Search for the cell housing the specified text and yield its [X, Y] center coordinate. 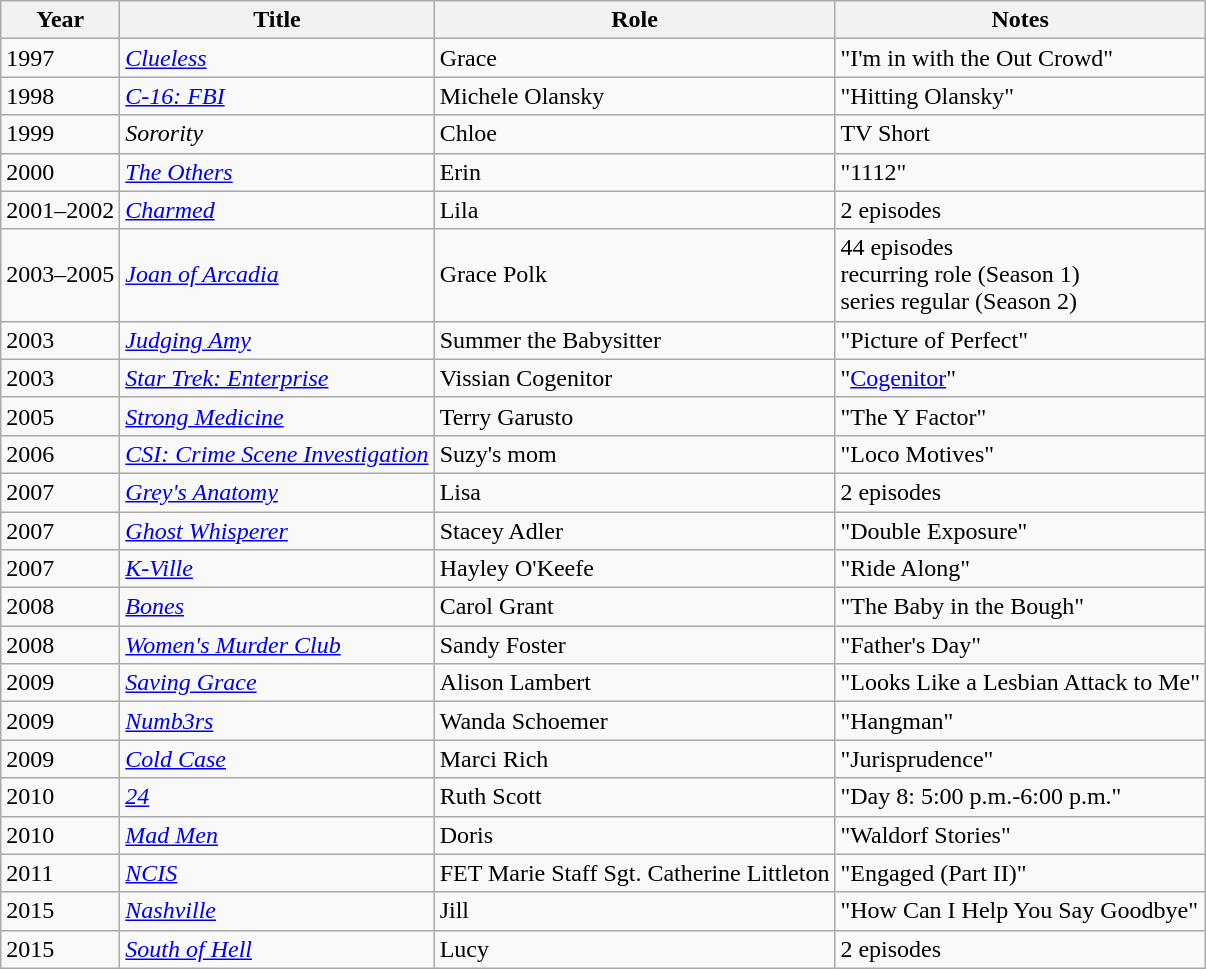
Year [60, 20]
"Cogenitor" [1020, 378]
Summer the Babysitter [634, 340]
Jill [634, 911]
Judging Amy [277, 340]
The Others [277, 172]
Star Trek: Enterprise [277, 378]
Suzy's mom [634, 454]
2011 [60, 873]
K-Ville [277, 569]
"Ride Along" [1020, 569]
Wanda Schoemer [634, 721]
Chloe [634, 134]
Alison Lambert [634, 683]
2000 [60, 172]
Marci Rich [634, 759]
Clueless [277, 58]
Stacey Adler [634, 531]
FET Marie Staff Sgt. Catherine Littleton [634, 873]
Notes [1020, 20]
"How Can I Help You Say Goodbye" [1020, 911]
Doris [634, 835]
"Looks Like a Lesbian Attack to Me" [1020, 683]
Ruth Scott [634, 797]
"Picture of Perfect" [1020, 340]
44 episodesrecurring role (Season 1)series regular (Season 2) [1020, 275]
"Day 8: 5:00 p.m.-6:00 p.m." [1020, 797]
2001–2002 [60, 210]
Michele Olansky [634, 96]
Cold Case [277, 759]
"1112" [1020, 172]
Lucy [634, 949]
Grace [634, 58]
"Engaged (Part II)" [1020, 873]
Nashville [277, 911]
Erin [634, 172]
Saving Grace [277, 683]
Numb3rs [277, 721]
1997 [60, 58]
CSI: Crime Scene Investigation [277, 454]
"Jurisprudence" [1020, 759]
2003–2005 [60, 275]
TV Short [1020, 134]
24 [277, 797]
"I'm in with the Out Crowd" [1020, 58]
Women's Murder Club [277, 645]
2005 [60, 416]
"Hangman" [1020, 721]
"Loco Motives" [1020, 454]
Sorority [277, 134]
"Waldorf Stories" [1020, 835]
Title [277, 20]
Sandy Foster [634, 645]
Joan of Arcadia [277, 275]
1999 [60, 134]
Carol Grant [634, 607]
Lisa [634, 492]
NCIS [277, 873]
Bones [277, 607]
2006 [60, 454]
Ghost Whisperer [277, 531]
Vissian Cogenitor [634, 378]
South of Hell [277, 949]
"The Y Factor" [1020, 416]
"Father's Day" [1020, 645]
Terry Garusto [634, 416]
Role [634, 20]
1998 [60, 96]
"Hitting Olansky" [1020, 96]
"Double Exposure" [1020, 531]
Lila [634, 210]
Grey's Anatomy [277, 492]
C-16: FBI [277, 96]
Grace Polk [634, 275]
Strong Medicine [277, 416]
"The Baby in the Bough" [1020, 607]
Mad Men [277, 835]
Hayley O'Keefe [634, 569]
Charmed [277, 210]
